Locate the cell with the specified text and output its (x, y) center coordinate. 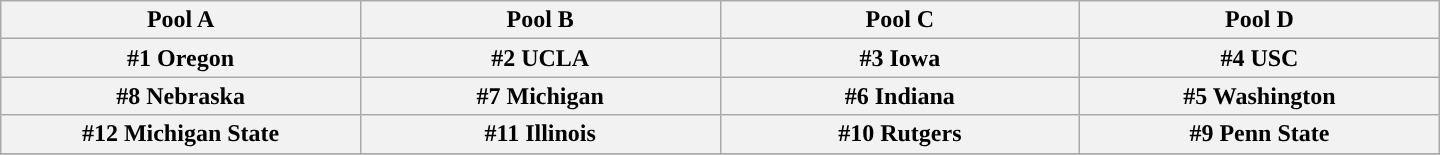
#9 Penn State (1260, 134)
#4 USC (1260, 58)
Pool D (1260, 20)
Pool A (181, 20)
#10 Rutgers (900, 134)
#2 UCLA (540, 58)
#11 Illinois (540, 134)
#5 Washington (1260, 96)
#12 Michigan State (181, 134)
#6 Indiana (900, 96)
#3 Iowa (900, 58)
#7 Michigan (540, 96)
#8 Nebraska (181, 96)
Pool C (900, 20)
Pool B (540, 20)
#1 Oregon (181, 58)
